Capture the cell that displays the provided text and extract its (x, y) central coordinate. 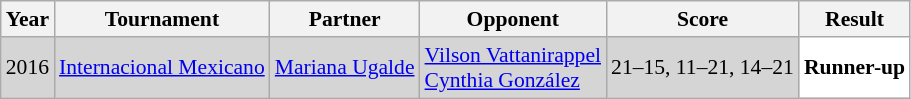
Runner-up (854, 68)
Tournament (162, 19)
Mariana Ugalde (345, 68)
Vilson Vattanirappel Cynthia González (513, 68)
21–15, 11–21, 14–21 (702, 68)
2016 (28, 68)
Opponent (513, 19)
Score (702, 19)
Internacional Mexicano (162, 68)
Year (28, 19)
Result (854, 19)
Partner (345, 19)
